Pinpoint the cell where the given text exists, returning its [X, Y] midpoint coordinate. 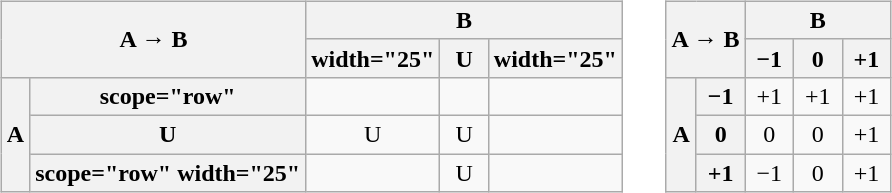
scope="row" width="25" [168, 173]
scope="row" [168, 96]
